Locate the cell with the specified text and output its (X, Y) center coordinate. 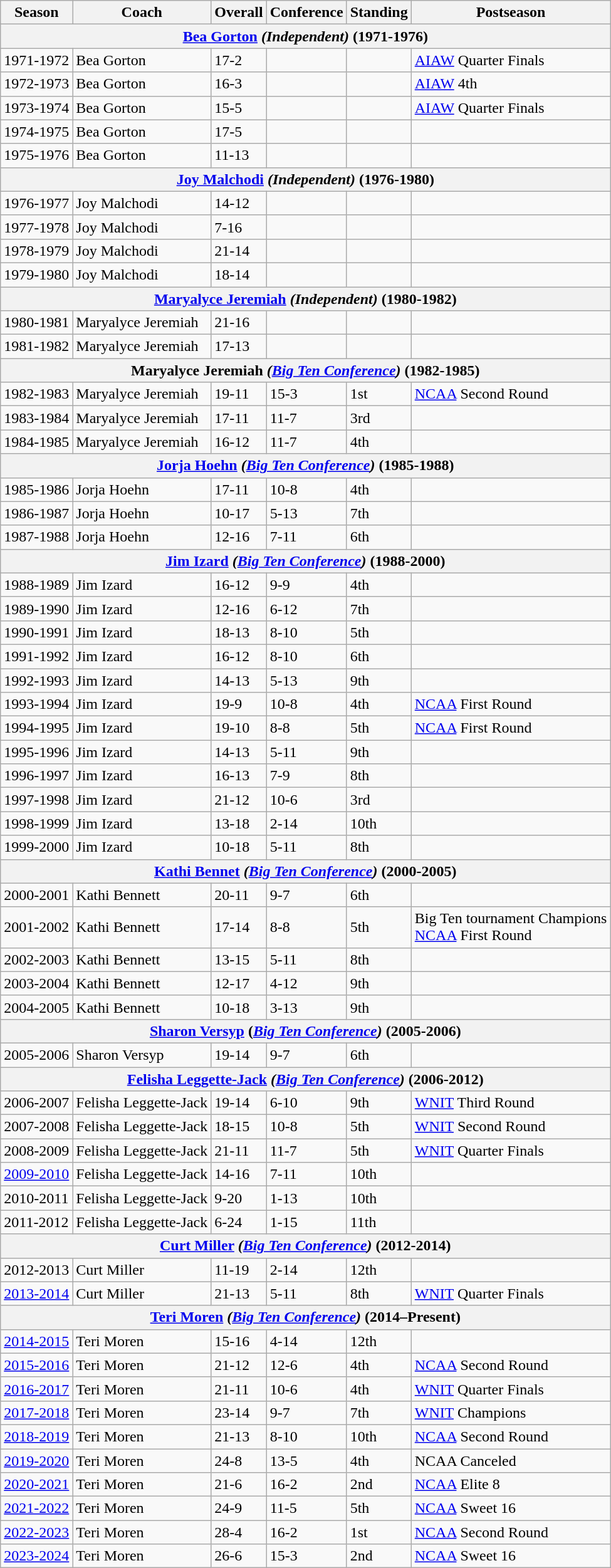
2020-2021 (36, 1485)
2023-2024 (36, 1556)
Bea Gorton (Independent) (1971-1976) (306, 36)
19-10 (239, 728)
1979-1980 (36, 274)
3-13 (306, 1007)
Sharon Versyp (142, 1055)
1-13 (306, 1198)
10-17 (239, 513)
1996-1997 (36, 776)
9-9 (306, 585)
1981-1982 (36, 347)
Overall (239, 13)
1995-1996 (36, 752)
Felisha Leggette-Jack (Big Ten Conference) (2006-2012) (306, 1079)
1984-1985 (36, 442)
Kathi Bennet (Big Ten Conference) (2000-2005) (306, 871)
2012-2013 (36, 1270)
21-6 (239, 1485)
Sharon Versyp (Big Ten Conference) (2005-2006) (306, 1031)
11-19 (239, 1270)
2016-2017 (36, 1389)
2022-2023 (36, 1532)
2006-2007 (36, 1103)
2009-2010 (36, 1174)
1999-2000 (36, 847)
Maryalyce Jeremiah (Big Ten Conference) (1982-1985) (306, 370)
WNIT Third Round (511, 1103)
2011-2012 (36, 1222)
Postseason (511, 13)
1985-1986 (36, 489)
WNIT Second Round (511, 1127)
1974-1975 (36, 132)
NCAA Elite 8 (511, 1485)
2021-2022 (36, 1508)
Coach (142, 13)
1975-1976 (36, 155)
16-3 (239, 84)
15-5 (239, 108)
1988-1989 (36, 585)
20-11 (239, 895)
17-14 (239, 928)
24-9 (239, 1508)
13-15 (239, 959)
1998-1999 (36, 823)
6-12 (306, 609)
16-13 (239, 776)
19-11 (239, 394)
1991-1992 (36, 656)
9-20 (239, 1198)
1986-1987 (36, 513)
14-12 (239, 203)
2007-2008 (36, 1127)
13-18 (239, 823)
1973-1974 (36, 108)
1976-1977 (36, 203)
Jim Izard (Big Ten Conference) (1988-2000) (306, 561)
1972-1973 (36, 84)
2000-2001 (36, 895)
2017-2018 (36, 1413)
6-24 (239, 1222)
2005-2006 (36, 1055)
12-6 (306, 1365)
2018-2019 (36, 1436)
18-13 (239, 632)
11th (379, 1222)
Joy Malchodi (Independent) (1976-1980) (306, 179)
6-10 (306, 1103)
1992-1993 (36, 680)
1-15 (306, 1222)
17-5 (239, 132)
2013-2014 (36, 1294)
19-9 (239, 704)
1987-1988 (36, 537)
1997-1998 (36, 800)
15-16 (239, 1341)
2001-2002 (36, 928)
7-16 (239, 227)
NCAA Canceled (511, 1461)
2015-2016 (36, 1365)
AIAW 4th (511, 84)
1983-1984 (36, 418)
1978-1979 (36, 251)
12-17 (239, 983)
4-12 (306, 983)
2010-2011 (36, 1198)
2002-2003 (36, 959)
1971-1972 (36, 60)
1993-1994 (36, 704)
24-8 (239, 1461)
7-9 (306, 776)
2004-2005 (36, 1007)
1990-1991 (36, 632)
2014-2015 (36, 1341)
18-14 (239, 274)
4-14 (306, 1341)
Standing (379, 13)
17-13 (239, 347)
26-6 (239, 1556)
21-14 (239, 251)
13-5 (306, 1461)
2008-2009 (36, 1151)
14-16 (239, 1174)
WNIT Champions (511, 1413)
18-15 (239, 1127)
28-4 (239, 1532)
17-2 (239, 60)
Curt Miller (Big Ten Conference) (2012-2014) (306, 1246)
1980-1981 (36, 323)
Conference (306, 13)
Maryalyce Jeremiah (Independent) (1980-1982) (306, 299)
Season (36, 13)
1989-1990 (36, 609)
2019-2020 (36, 1461)
Jorja Hoehn (Big Ten Conference) (1985-1988) (306, 466)
Teri Moren (Big Ten Conference) (2014–Present) (306, 1317)
1994-1995 (36, 728)
1982-1983 (36, 394)
11-13 (239, 155)
Big Ten tournament ChampionsNCAA First Round (511, 928)
1977-1978 (36, 227)
21-16 (239, 323)
11-5 (306, 1508)
2003-2004 (36, 983)
23-14 (239, 1413)
